Find where the given text appears and provide that cell's center as (x, y) coordinate. 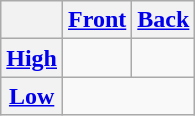
Back (164, 20)
Front (98, 20)
High (32, 58)
Low (32, 96)
